Return the [x, y] coordinate for the center point of the cell that contains the specified text.  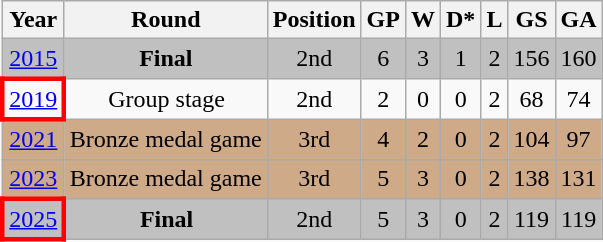
131 [578, 179]
L [494, 20]
Year [33, 20]
2021 [33, 139]
W [422, 20]
GA [578, 20]
Position [314, 20]
2019 [33, 98]
GS [532, 20]
GP [383, 20]
D* [461, 20]
68 [532, 98]
2015 [33, 59]
160 [578, 59]
1 [461, 59]
74 [578, 98]
Round [166, 20]
2023 [33, 179]
4 [383, 139]
6 [383, 59]
2025 [33, 220]
138 [532, 179]
Group stage [166, 98]
156 [532, 59]
97 [578, 139]
104 [532, 139]
